Locate the cell with the specified text and output its (x, y) center coordinate. 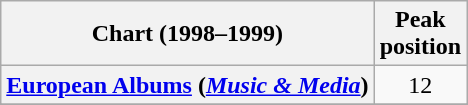
Chart (1998–1999) (188, 34)
12 (420, 85)
Peakposition (420, 34)
European Albums (Music & Media) (188, 85)
